Return [x, y] of the center of cell containing provided text 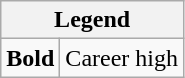
Bold [30, 58]
Career high [122, 58]
Legend [92, 20]
